Search for the cell housing the specified text and yield its [x, y] center coordinate. 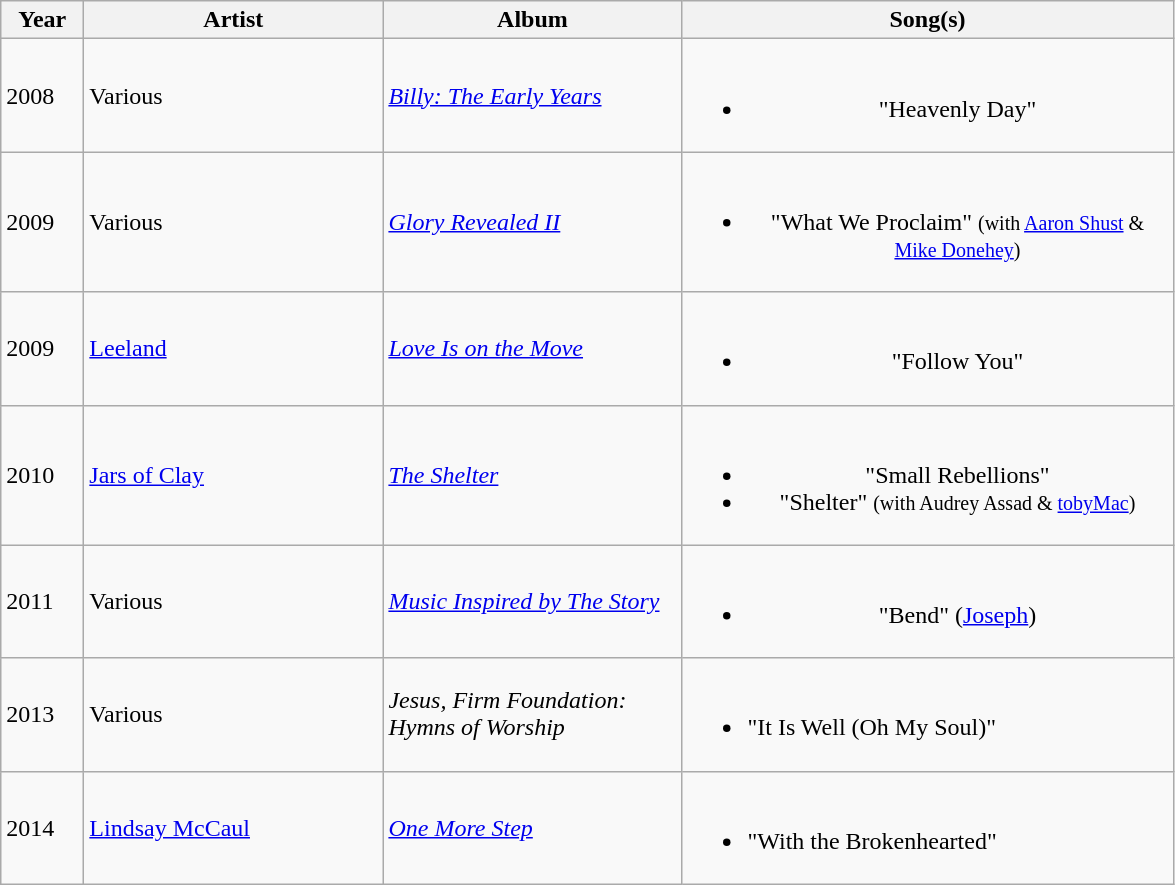
Lindsay McCaul [234, 828]
2008 [42, 96]
Leeland [234, 348]
The Shelter [532, 475]
2014 [42, 828]
Glory Revealed II [532, 222]
"What We Proclaim" (with Aaron Shust & Mike Donehey) [928, 222]
"Follow You" [928, 348]
Album [532, 20]
Artist [234, 20]
Billy: The Early Years [532, 96]
"Small Rebellions""Shelter" (with Audrey Assad & tobyMac) [928, 475]
Love Is on the Move [532, 348]
2010 [42, 475]
Song(s) [928, 20]
2013 [42, 714]
"With the Brokenhearted" [928, 828]
One More Step [532, 828]
Year [42, 20]
"It Is Well (Oh My Soul)" [928, 714]
Jars of Clay [234, 475]
Music Inspired by The Story [532, 602]
2011 [42, 602]
Jesus, Firm Foundation: Hymns of Worship [532, 714]
"Bend" (Joseph) [928, 602]
"Heavenly Day" [928, 96]
